Search for the cell housing the specified text and yield its (x, y) center coordinate. 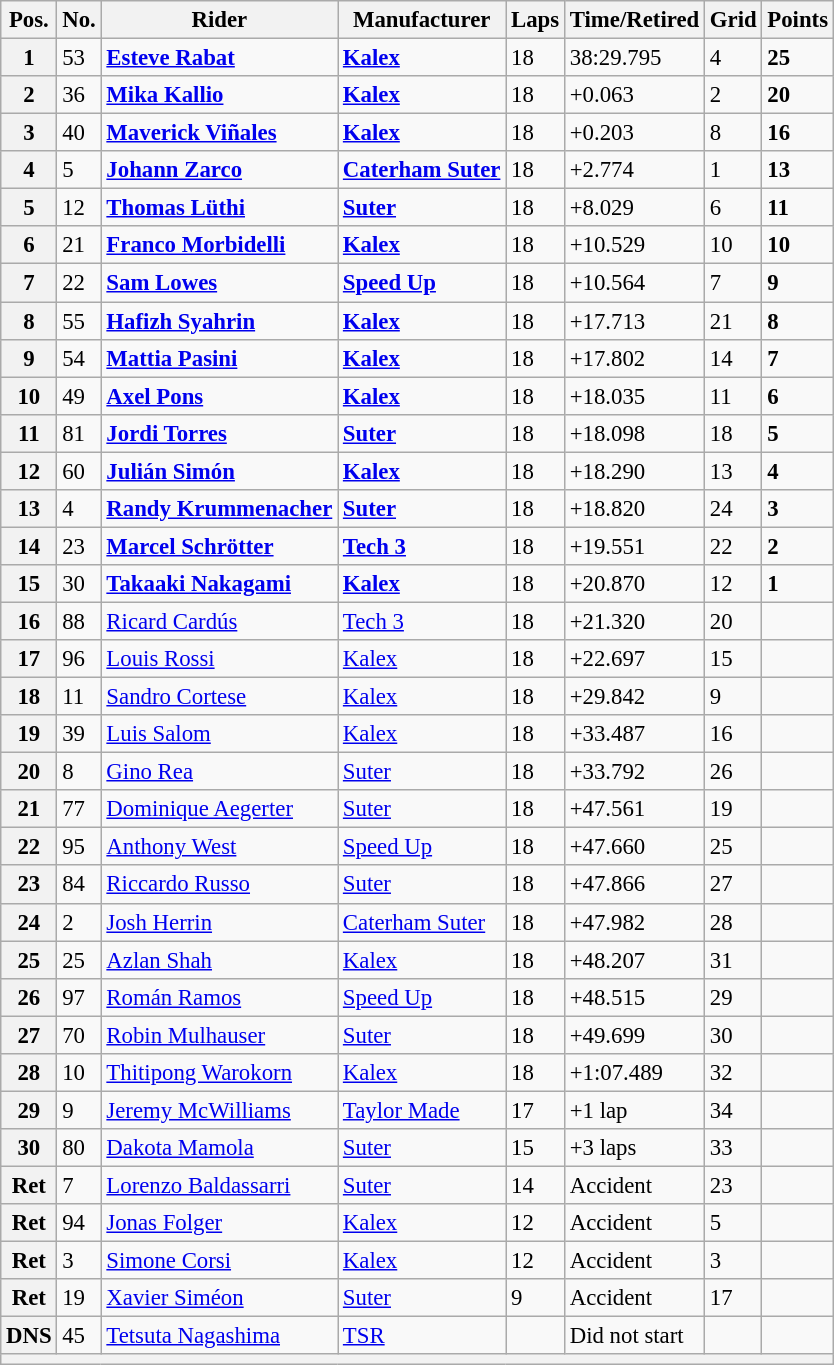
70 (79, 1035)
Taylor Made (422, 1110)
80 (79, 1148)
Axel Pons (220, 396)
+47.982 (634, 922)
81 (79, 433)
Time/Retired (634, 20)
+10.529 (634, 245)
53 (79, 58)
Dominique Aegerter (220, 809)
+47.866 (634, 885)
+21.320 (634, 621)
55 (79, 321)
31 (734, 960)
+47.660 (634, 847)
TSR (422, 1336)
Manufacturer (422, 20)
96 (79, 659)
+0.063 (634, 95)
Johann Zarco (220, 170)
Ricard Cardús (220, 621)
+29.842 (634, 697)
Esteve Rabat (220, 58)
Hafizh Syahrin (220, 321)
+17.713 (634, 321)
39 (79, 734)
Maverick Viñales (220, 133)
+8.029 (634, 208)
Thomas Lüthi (220, 208)
Louis Rossi (220, 659)
94 (79, 1223)
Thitipong Warokorn (220, 1073)
+33.487 (634, 734)
34 (734, 1110)
Rider (220, 20)
38:29.795 (634, 58)
Grid (734, 20)
Luis Salom (220, 734)
Lorenzo Baldassarri (220, 1185)
Robin Mulhauser (220, 1035)
No. (79, 20)
77 (79, 809)
36 (79, 95)
Marcel Schrötter (220, 546)
Franco Morbidelli (220, 245)
Dakota Mamola (220, 1148)
Mika Kallio (220, 95)
Pos. (29, 20)
+18.035 (634, 396)
Azlan Shah (220, 960)
Anthony West (220, 847)
97 (79, 997)
+18.098 (634, 433)
Laps (536, 20)
+18.290 (634, 471)
+3 laps (634, 1148)
+33.792 (634, 772)
Josh Herrin (220, 922)
Simone Corsi (220, 1261)
95 (79, 847)
84 (79, 885)
32 (734, 1073)
+20.870 (634, 584)
+19.551 (634, 546)
Xavier Siméon (220, 1298)
+47.561 (634, 809)
49 (79, 396)
+49.699 (634, 1035)
40 (79, 133)
+0.203 (634, 133)
+22.697 (634, 659)
+1 lap (634, 1110)
Sandro Cortese (220, 697)
DNS (29, 1336)
+17.802 (634, 358)
+48.207 (634, 960)
Julián Simón (220, 471)
Román Ramos (220, 997)
54 (79, 358)
Mattia Pasini (220, 358)
Sam Lowes (220, 283)
Gino Rea (220, 772)
60 (79, 471)
Tetsuta Nagashima (220, 1336)
88 (79, 621)
+18.820 (634, 509)
+48.515 (634, 997)
Did not start (634, 1336)
Takaaki Nakagami (220, 584)
Randy Krummenacher (220, 509)
+10.564 (634, 283)
Riccardo Russo (220, 885)
+2.774 (634, 170)
Jeremy McWilliams (220, 1110)
Jordi Torres (220, 433)
Points (798, 20)
33 (734, 1148)
+1:07.489 (634, 1073)
Jonas Folger (220, 1223)
45 (79, 1336)
